Return (X, Y) of the center of cell containing provided text 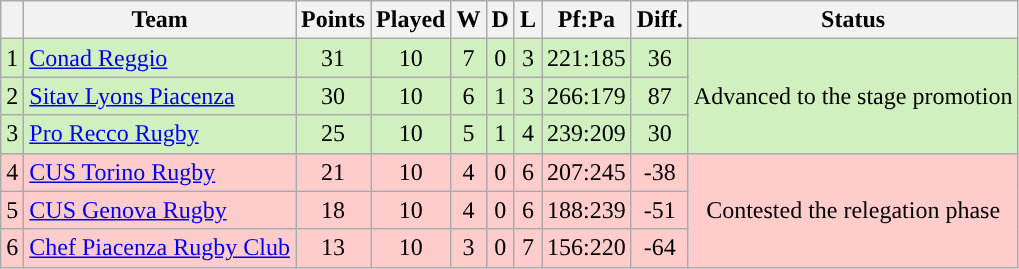
Diff. (660, 20)
Points (334, 20)
D (500, 20)
CUS Genova Rugby (160, 210)
-38 (660, 172)
31 (334, 58)
Team (160, 20)
21 (334, 172)
239:209 (587, 134)
13 (334, 248)
156:220 (587, 248)
188:239 (587, 210)
Status (853, 20)
W (468, 20)
-51 (660, 210)
2 (12, 96)
25 (334, 134)
Contested the relegation phase (853, 210)
Conad Reggio (160, 58)
Advanced to the stage promotion (853, 96)
18 (334, 210)
221:185 (587, 58)
87 (660, 96)
36 (660, 58)
207:245 (587, 172)
Sitav Lyons Piacenza (160, 96)
Pro Recco Rugby (160, 134)
Pf:Pa (587, 20)
CUS Torino Rugby (160, 172)
Played (411, 20)
Chef Piacenza Rugby Club (160, 248)
L (528, 20)
-64 (660, 248)
266:179 (587, 96)
